Pinpoint the cell where the given text exists, returning its (X, Y) midpoint coordinate. 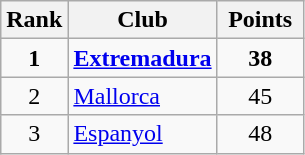
3 (34, 134)
Mallorca (142, 96)
48 (260, 134)
Extremadura (142, 58)
Espanyol (142, 134)
45 (260, 96)
Points (260, 20)
Club (142, 20)
2 (34, 96)
38 (260, 58)
1 (34, 58)
Rank (34, 20)
